Output the (X, Y) coordinate of the center of the cell containing the given text.  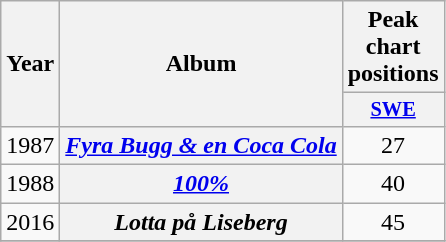
Lotta på Liseberg (201, 222)
2016 (30, 222)
1987 (30, 145)
40 (393, 184)
Fyra Bugg & en Coca Cola (201, 145)
Year (30, 64)
Peak chart positions (393, 47)
Album (201, 64)
SWE (393, 110)
1988 (30, 184)
100% (201, 184)
27 (393, 145)
45 (393, 222)
